Return the [x, y] coordinate for the center point of the cell that contains the specified text.  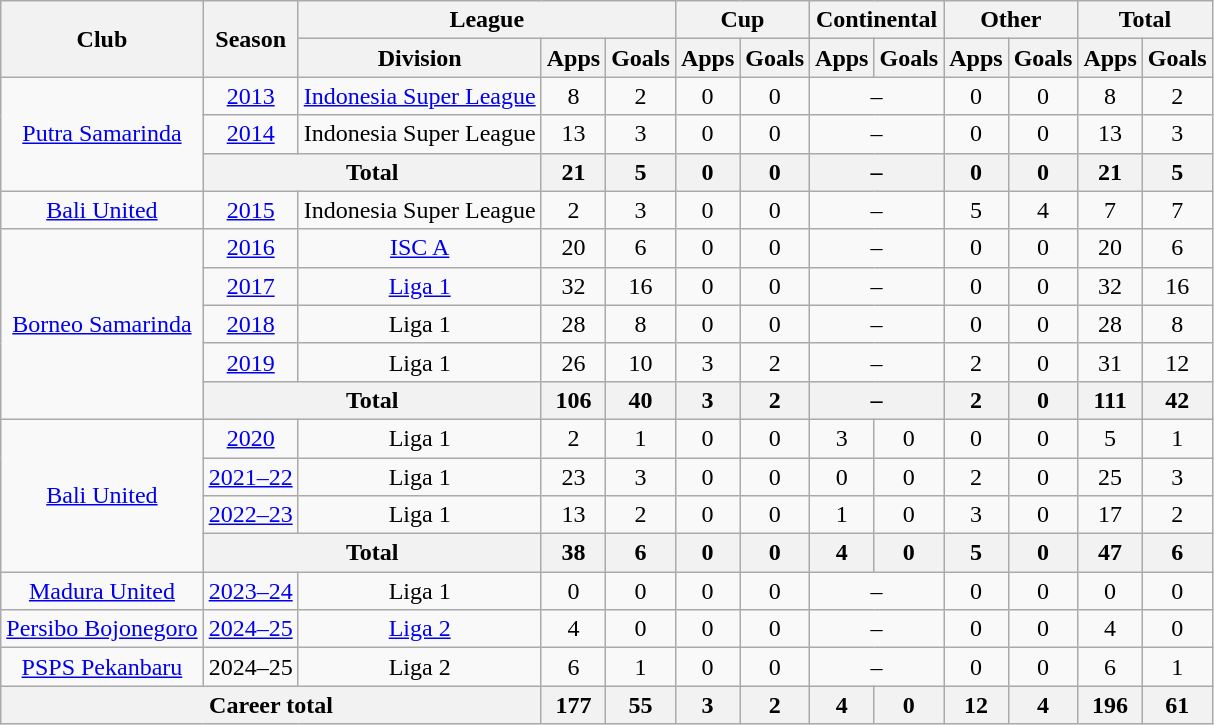
Career total [271, 705]
17 [1110, 515]
ISC A [420, 248]
Division [420, 58]
31 [1110, 362]
2017 [250, 286]
Continental [877, 20]
2015 [250, 210]
55 [641, 705]
Other [1011, 20]
26 [573, 362]
2013 [250, 96]
2020 [250, 438]
38 [573, 553]
Borneo Samarinda [102, 324]
177 [573, 705]
Season [250, 39]
2021–22 [250, 477]
61 [1177, 705]
42 [1177, 400]
2014 [250, 134]
106 [573, 400]
25 [1110, 477]
111 [1110, 400]
2016 [250, 248]
2018 [250, 324]
Putra Samarinda [102, 134]
10 [641, 362]
40 [641, 400]
PSPS Pekanbaru [102, 667]
47 [1110, 553]
2023–24 [250, 591]
196 [1110, 705]
2022–23 [250, 515]
Madura United [102, 591]
Persibo Bojonegoro [102, 629]
23 [573, 477]
Cup [742, 20]
2019 [250, 362]
Club [102, 39]
League [486, 20]
